Identify which cell holds the provided text, then report its (X, Y) central coordinate. 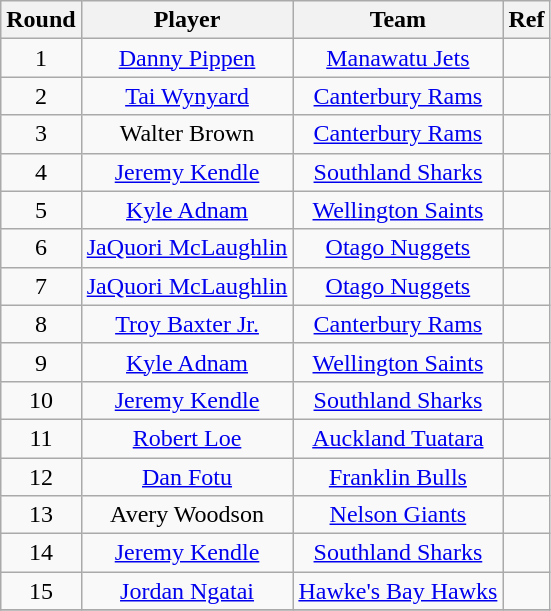
Round (41, 20)
Dan Fotu (187, 477)
6 (41, 248)
15 (41, 591)
Jordan Ngatai (187, 591)
Manawatu Jets (398, 58)
2 (41, 96)
Avery Woodson (187, 515)
5 (41, 210)
Tai Wynyard (187, 96)
Team (398, 20)
Troy Baxter Jr. (187, 324)
Hawke's Bay Hawks (398, 591)
Robert Loe (187, 438)
3 (41, 134)
1 (41, 58)
Ref (526, 20)
7 (41, 286)
10 (41, 400)
Franklin Bulls (398, 477)
13 (41, 515)
12 (41, 477)
Walter Brown (187, 134)
Player (187, 20)
14 (41, 553)
4 (41, 172)
11 (41, 438)
Auckland Tuatara (398, 438)
Danny Pippen (187, 58)
Nelson Giants (398, 515)
9 (41, 362)
8 (41, 324)
